Return [X, Y] of the center of cell containing provided text 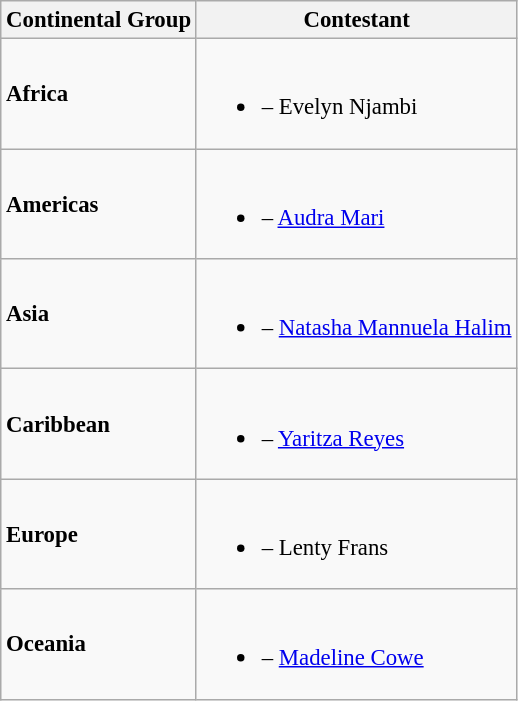
– Evelyn Njambi [356, 94]
– Audra Mari [356, 204]
– Yaritza Reyes [356, 424]
Asia [99, 314]
– Natasha Mannuela Halim [356, 314]
Contestant [356, 20]
Americas [99, 204]
Caribbean [99, 424]
Africa [99, 94]
Continental Group [99, 20]
Oceania [99, 644]
– Lenty Frans [356, 534]
– Madeline Cowe [356, 644]
Europe [99, 534]
